Search for the cell housing the specified text and yield its (X, Y) center coordinate. 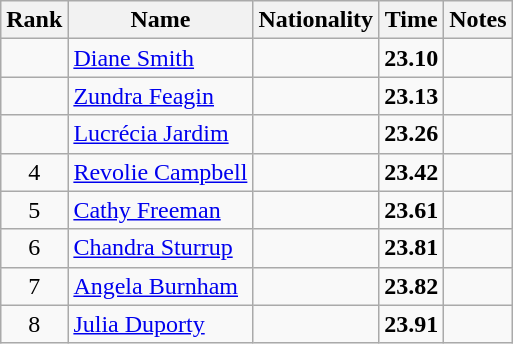
Diane Smith (160, 58)
Cathy Freeman (160, 210)
23.81 (412, 248)
6 (34, 248)
Time (412, 20)
Julia Duporty (160, 324)
23.42 (412, 172)
Chandra Sturrup (160, 248)
Lucrécia Jardim (160, 134)
23.13 (412, 96)
Nationality (316, 20)
Name (160, 20)
7 (34, 286)
Zundra Feagin (160, 96)
23.61 (412, 210)
23.82 (412, 286)
Notes (478, 20)
8 (34, 324)
4 (34, 172)
Angela Burnham (160, 286)
23.91 (412, 324)
23.26 (412, 134)
23.10 (412, 58)
Rank (34, 20)
5 (34, 210)
Revolie Campbell (160, 172)
